Identify which cell holds the provided text, then report its (x, y) central coordinate. 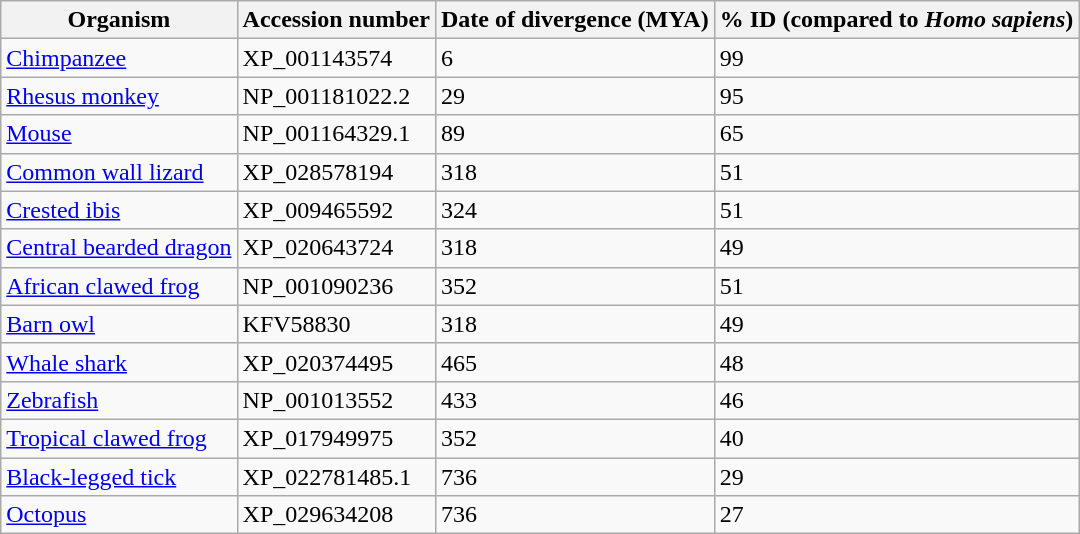
Organism (119, 20)
6 (574, 58)
Tropical clawed frog (119, 438)
XP_020643724 (336, 248)
XP_001143574 (336, 58)
NP_001013552 (336, 400)
40 (896, 438)
XP_028578194 (336, 172)
324 (574, 210)
27 (896, 515)
Rhesus monkey (119, 96)
Common wall lizard (119, 172)
% ID (compared to Homo sapiens) (896, 20)
XP_009465592 (336, 210)
Whale shark (119, 362)
Barn owl (119, 324)
XP_022781485.1 (336, 477)
African clawed frog (119, 286)
Central bearded dragon (119, 248)
465 (574, 362)
XP_029634208 (336, 515)
Chimpanzee (119, 58)
99 (896, 58)
Mouse (119, 134)
Accession number (336, 20)
Zebrafish (119, 400)
46 (896, 400)
Octopus (119, 515)
65 (896, 134)
XP_017949975 (336, 438)
XP_020374495 (336, 362)
48 (896, 362)
Black-legged tick (119, 477)
NP_001181022.2 (336, 96)
Crested ibis (119, 210)
NP_001090236 (336, 286)
Date of divergence (MYA) (574, 20)
95 (896, 96)
89 (574, 134)
NP_001164329.1 (336, 134)
433 (574, 400)
KFV58830 (336, 324)
